Provide the [x, y] coordinate of the cell's center where the given text is located.  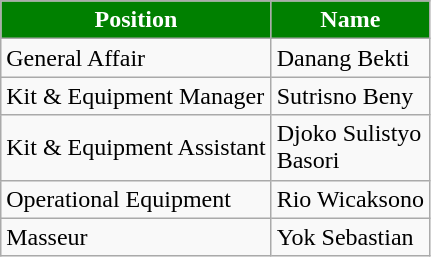
Yok Sebastian [350, 237]
General Affair [136, 58]
Kit & Equipment Assistant [136, 148]
Djoko Sulistyo Basori [350, 148]
Operational Equipment [136, 199]
Rio Wicaksono [350, 199]
Position [136, 20]
Kit & Equipment Manager [136, 96]
Name [350, 20]
Sutrisno Beny [350, 96]
Masseur [136, 237]
Danang Bekti [350, 58]
